For the text-containing cell, return its midpoint in (x, y) coordinate format. 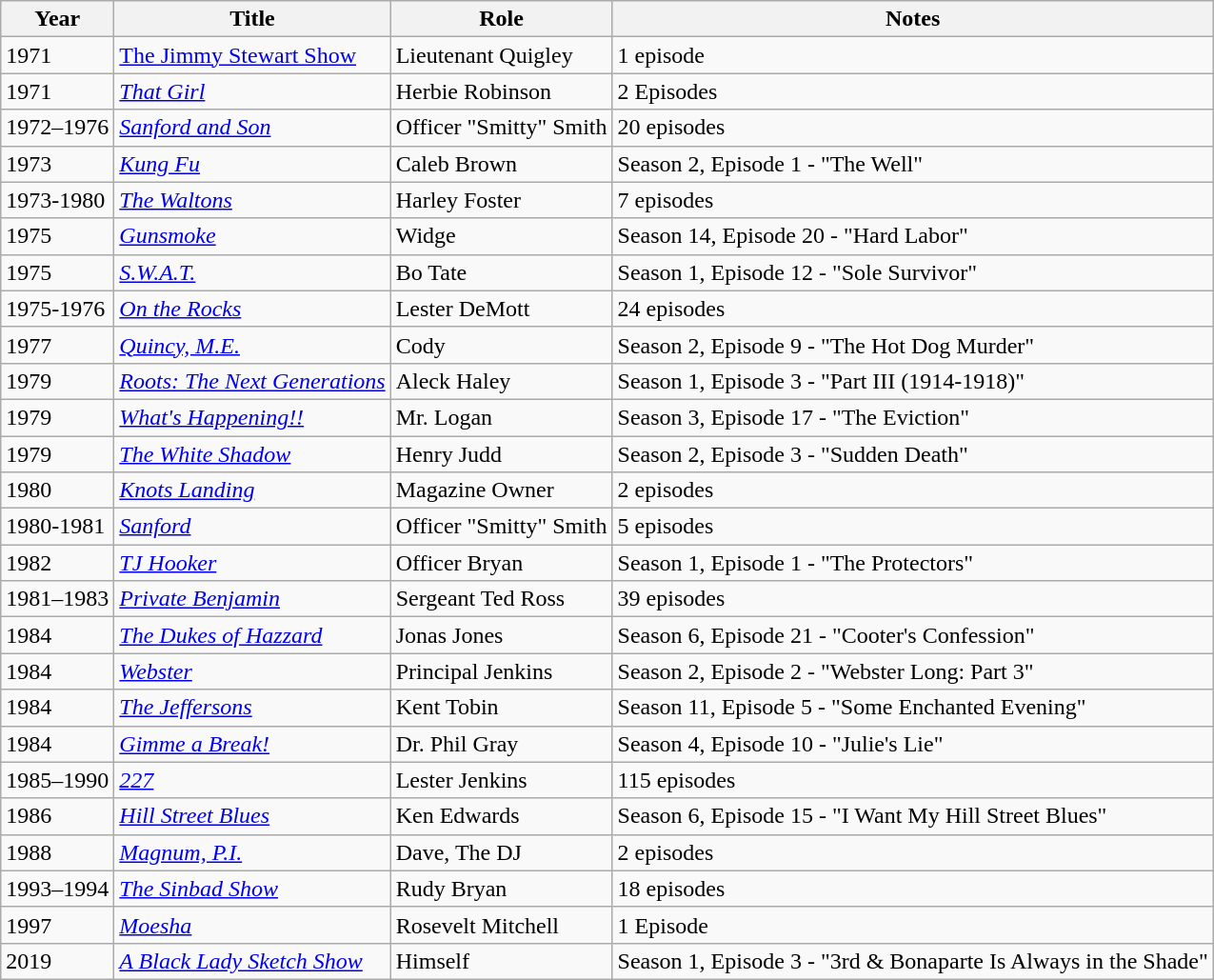
Officer Bryan (501, 563)
Sanford and Son (252, 128)
1 Episode (912, 925)
Season 1, Episode 12 - "Sole Survivor" (912, 272)
Kent Tobin (501, 708)
Harley Foster (501, 200)
Cody (501, 345)
Season 6, Episode 21 - "Cooter's Confession" (912, 635)
The Jeffersons (252, 708)
1973-1980 (57, 200)
Gunsmoke (252, 236)
The Waltons (252, 200)
Lester DeMott (501, 309)
1972–1976 (57, 128)
Season 11, Episode 5 - "Some Enchanted Evening" (912, 708)
Quincy, M.E. (252, 345)
Season 3, Episode 17 - "The Eviction" (912, 417)
Notes (912, 19)
Hill Street Blues (252, 816)
Roots: The Next Generations (252, 381)
Lester Jenkins (501, 780)
S.W.A.T. (252, 272)
Private Benjamin (252, 599)
Mr. Logan (501, 417)
Lieutenant Quigley (501, 55)
1980-1981 (57, 527)
Gimme a Break! (252, 744)
1981–1983 (57, 599)
24 episodes (912, 309)
Sergeant Ted Ross (501, 599)
1977 (57, 345)
What's Happening!! (252, 417)
Caleb Brown (501, 164)
On the Rocks (252, 309)
1986 (57, 816)
The Sinbad Show (252, 889)
Webster (252, 671)
Dave, The DJ (501, 852)
Season 2, Episode 3 - "Sudden Death" (912, 454)
Year (57, 19)
5 episodes (912, 527)
Sanford (252, 527)
2019 (57, 961)
Season 1, Episode 3 - "Part III (1914-1918)" (912, 381)
Bo Tate (501, 272)
Season 4, Episode 10 - "Julie's Lie" (912, 744)
1988 (57, 852)
Rudy Bryan (501, 889)
227 (252, 780)
Aleck Haley (501, 381)
1982 (57, 563)
TJ Hooker (252, 563)
2 Episodes (912, 91)
1985–1990 (57, 780)
7 episodes (912, 200)
That Girl (252, 91)
20 episodes (912, 128)
Season 14, Episode 20 - "Hard Labor" (912, 236)
A Black Lady Sketch Show (252, 961)
1980 (57, 490)
Season 2, Episode 2 - "Webster Long: Part 3" (912, 671)
18 episodes (912, 889)
39 episodes (912, 599)
115 episodes (912, 780)
1 episode (912, 55)
The Jimmy Stewart Show (252, 55)
Dr. Phil Gray (501, 744)
Principal Jenkins (501, 671)
Himself (501, 961)
Kung Fu (252, 164)
1997 (57, 925)
Season 6, Episode 15 - "I Want My Hill Street Blues" (912, 816)
Magazine Owner (501, 490)
Ken Edwards (501, 816)
Season 2, Episode 1 - "The Well" (912, 164)
Season 1, Episode 3 - "3rd & Bonaparte Is Always in the Shade" (912, 961)
Moesha (252, 925)
Season 1, Episode 1 - "The Protectors" (912, 563)
Title (252, 19)
Role (501, 19)
The Dukes of Hazzard (252, 635)
1975-1976 (57, 309)
Widge (501, 236)
Henry Judd (501, 454)
Rosevelt Mitchell (501, 925)
Herbie Robinson (501, 91)
The White Shadow (252, 454)
Jonas Jones (501, 635)
Knots Landing (252, 490)
Magnum, P.I. (252, 852)
1973 (57, 164)
Season 2, Episode 9 - "The Hot Dog Murder" (912, 345)
1993–1994 (57, 889)
